Scan for the cell matching the given text and deliver its [X, Y] coordinate at center. 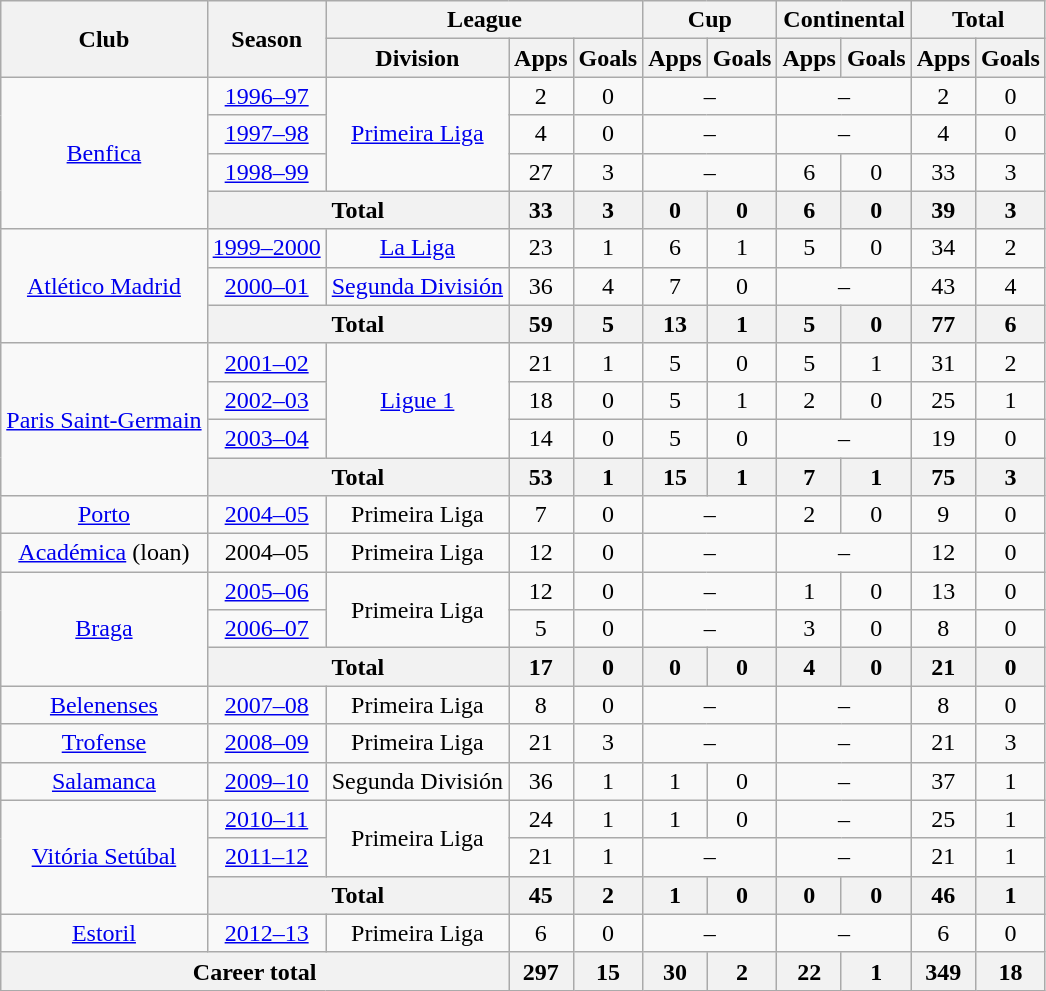
75 [943, 477]
2007–08 [266, 705]
2006–07 [266, 629]
Division [417, 58]
2012–13 [266, 933]
349 [943, 971]
Vitória Setúbal [104, 857]
2000–01 [266, 286]
Season [266, 39]
77 [943, 324]
34 [943, 248]
Benfica [104, 153]
2005–06 [266, 591]
1998–99 [266, 172]
Trofense [104, 743]
Académica (loan) [104, 553]
22 [809, 971]
39 [943, 210]
1999–2000 [266, 248]
2008–09 [266, 743]
Paris Saint-Germain [104, 419]
24 [541, 819]
La Liga [417, 248]
23 [541, 248]
27 [541, 172]
Braga [104, 629]
17 [541, 667]
Career total [255, 971]
2009–10 [266, 781]
Estoril [104, 933]
2011–12 [266, 857]
Belenenses [104, 705]
League [484, 20]
37 [943, 781]
2001–02 [266, 362]
Porto [104, 515]
Club [104, 39]
19 [943, 438]
297 [541, 971]
1996–97 [266, 96]
53 [541, 477]
59 [541, 324]
Cup [710, 20]
1997–98 [266, 134]
14 [541, 438]
Salamanca [104, 781]
45 [541, 895]
2003–04 [266, 438]
46 [943, 895]
2002–03 [266, 400]
Ligue 1 [417, 400]
43 [943, 286]
30 [675, 971]
9 [943, 515]
31 [943, 362]
2010–11 [266, 819]
Atlético Madrid [104, 286]
Continental [844, 20]
